Search for the cell housing the specified text and yield its [X, Y] center coordinate. 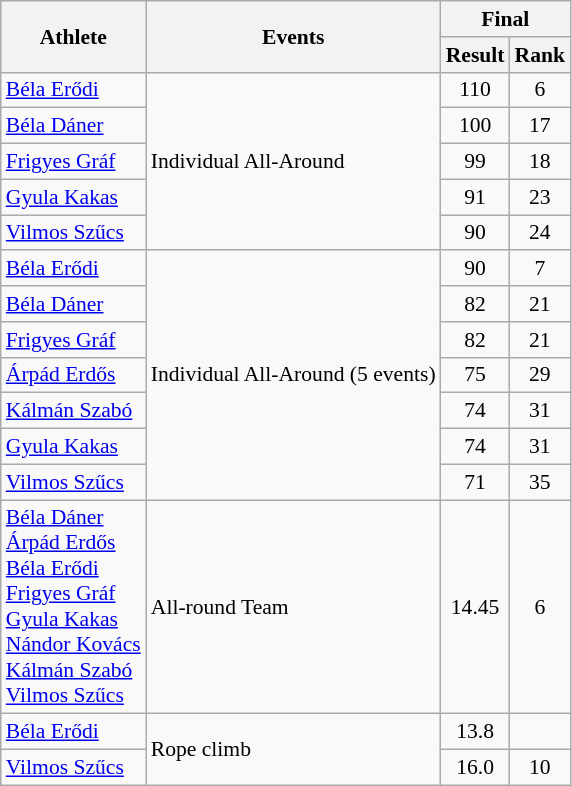
Events [294, 36]
Individual All-Around [294, 161]
Final [506, 19]
Kálmán Szabó [74, 411]
75 [476, 375]
99 [476, 162]
Árpád Erdős [74, 375]
17 [540, 126]
24 [540, 233]
29 [540, 375]
All-round Team [294, 607]
23 [540, 197]
100 [476, 126]
14.45 [476, 607]
18 [540, 162]
110 [476, 90]
71 [476, 482]
91 [476, 197]
35 [540, 482]
7 [540, 269]
Individual All-Around (5 events) [294, 376]
Result [476, 55]
Rope climb [294, 750]
Athlete [74, 36]
Béla DánerÁrpád ErdősBéla ErődiFrigyes GráfGyula KakasNándor KovácsKálmán SzabóVilmos Szűcs [74, 607]
16.0 [476, 768]
13.8 [476, 732]
Rank [540, 55]
10 [540, 768]
